Locate the cell with the specified text and output its [X, Y] center coordinate. 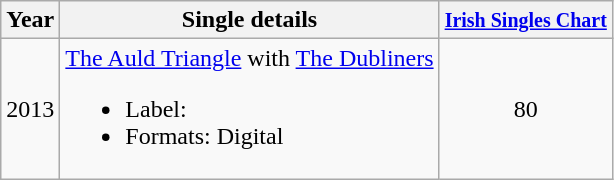
80 [526, 109]
Single details [250, 20]
Irish Singles Chart [526, 20]
Year [30, 20]
2013 [30, 109]
The Auld Triangle with The DublinersLabel:Formats: Digital [250, 109]
